Detect which cell encompasses the target text, then output its [X, Y] center coordinate. 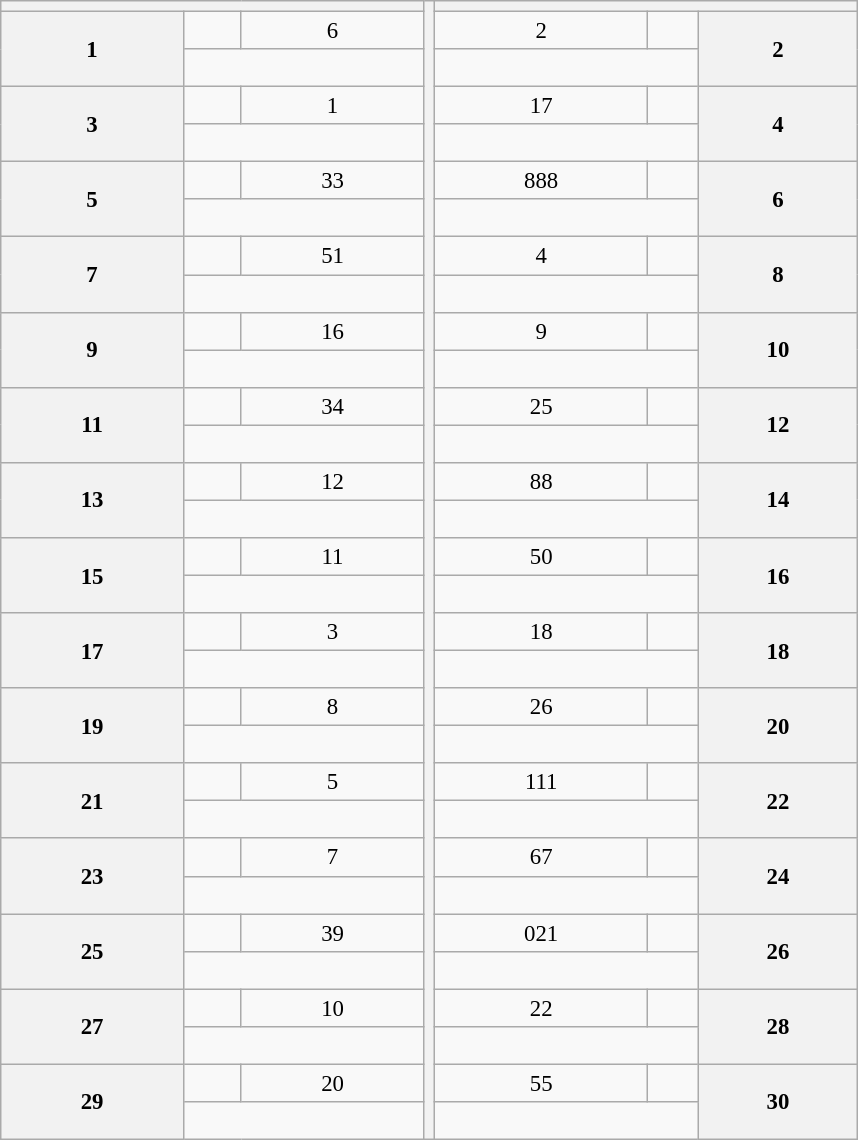
67 [540, 858]
34 [332, 406]
88 [540, 482]
50 [540, 557]
021 [540, 933]
29 [92, 1102]
27 [92, 1026]
33 [332, 181]
23 [92, 876]
19 [92, 726]
13 [92, 500]
111 [540, 782]
14 [778, 500]
51 [332, 256]
21 [92, 800]
888 [540, 181]
30 [778, 1102]
15 [92, 576]
28 [778, 1026]
55 [540, 1083]
24 [778, 876]
39 [332, 933]
